Scan for the cell matching the given text and deliver its (x, y) coordinate at center. 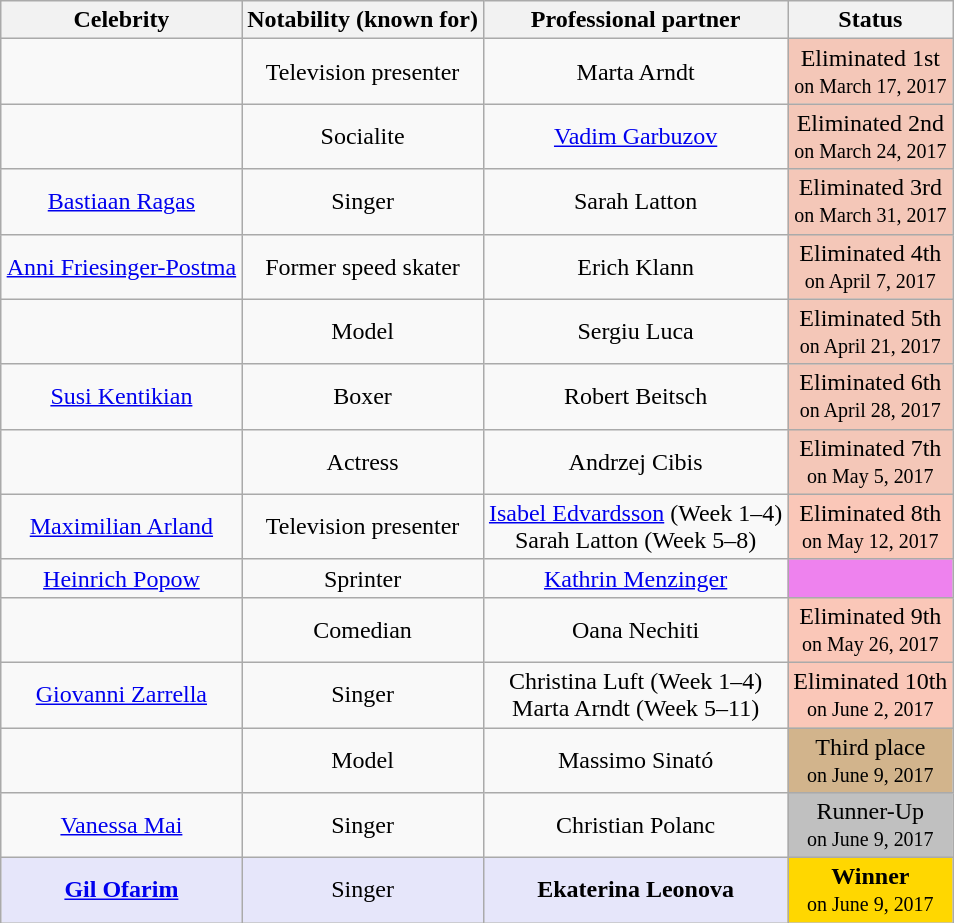
Bastiaan Ragas (122, 202)
Anni Friesinger-Postma (122, 266)
Sprinter (363, 578)
Eliminated 2ndon March 24, 2017 (870, 136)
Eliminated 8th on May 12, 2017 (870, 526)
Gil Ofarim (122, 890)
Robert Beitsch (635, 396)
Notability (known for) (363, 20)
Boxer (363, 396)
Kathrin Menzinger (635, 578)
Status (870, 20)
Eliminated 3rdon March 31, 2017 (870, 202)
Massimo Sinató (635, 760)
Eliminated 6thon April 28, 2017 (870, 396)
Actress (363, 462)
Eliminated 9th on May 26, 2017 (870, 630)
Celebrity (122, 20)
Susi Kentikian (122, 396)
Erich Klann (635, 266)
Ekaterina Leonova (635, 890)
Sarah Latton (635, 202)
Eliminated 10th on June 2, 2017 (870, 694)
Eliminated 5thon April 21, 2017 (870, 332)
Heinrich Popow (122, 578)
Eliminated 1ston March 17, 2017 (870, 72)
Maximilian Arland (122, 526)
Winneron June 9, 2017 (870, 890)
Eliminated 4thon April 7, 2017 (870, 266)
Comedian (363, 630)
Oana Nechiti (635, 630)
Christian Polanc (635, 826)
Third placeon June 9, 2017 (870, 760)
Sergiu Luca (635, 332)
Giovanni Zarrella (122, 694)
Vadim Garbuzov (635, 136)
Runner-Upon June 9, 2017 (870, 826)
Isabel Edvardsson (Week 1–4)Sarah Latton (Week 5–8) (635, 526)
Vanessa Mai (122, 826)
Former speed skater (363, 266)
Marta Arndt (635, 72)
Socialite (363, 136)
Eliminated 7thon May 5, 2017 (870, 462)
Professional partner (635, 20)
Christina Luft (Week 1–4)Marta Arndt (Week 5–11) (635, 694)
Andrzej Cibis (635, 462)
